Return the [X, Y] coordinate for the center point of the cell that contains the specified text.  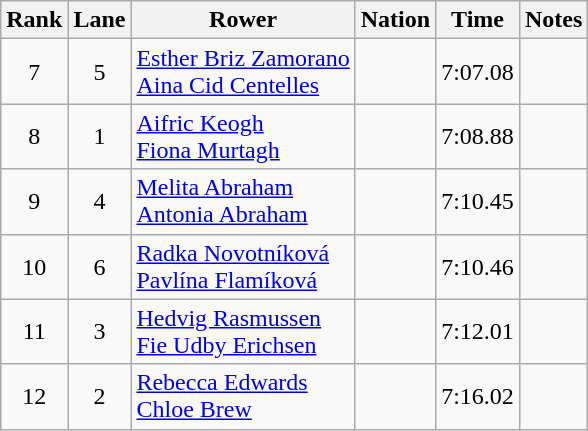
11 [34, 332]
10 [34, 266]
7:08.88 [478, 136]
Esther Briz ZamoranoAina Cid Centelles [243, 72]
4 [100, 202]
Hedvig RasmussenFie Udby Erichsen [243, 332]
7:12.01 [478, 332]
Rower [243, 20]
1 [100, 136]
5 [100, 72]
9 [34, 202]
7 [34, 72]
3 [100, 332]
7:10.45 [478, 202]
6 [100, 266]
12 [34, 396]
Nation [395, 20]
Aifric KeoghFiona Murtagh [243, 136]
Rank [34, 20]
8 [34, 136]
Lane [100, 20]
Rebecca EdwardsChloe Brew [243, 396]
7:07.08 [478, 72]
Radka NovotníkováPavlína Flamíková [243, 266]
2 [100, 396]
Time [478, 20]
7:10.46 [478, 266]
7:16.02 [478, 396]
Melita AbrahamAntonia Abraham [243, 202]
Notes [553, 20]
